Extract the [x, y] coordinate from the center of the cell holding the provided text.  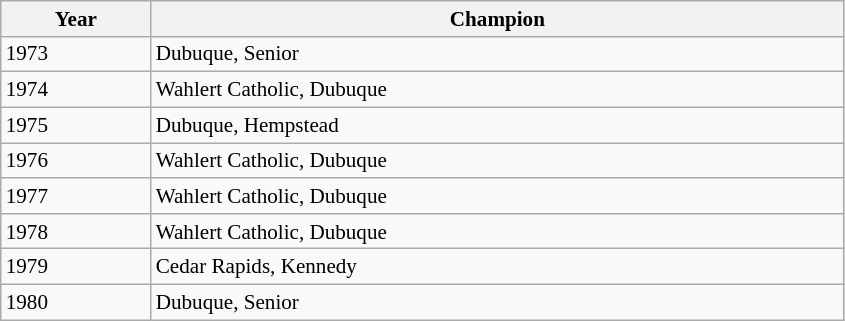
Year [76, 18]
1977 [76, 196]
Cedar Rapids, Kennedy [498, 266]
Dubuque, Hempstead [498, 124]
Champion [498, 18]
1979 [76, 266]
1976 [76, 160]
1980 [76, 302]
1974 [76, 90]
1978 [76, 230]
1975 [76, 124]
1973 [76, 54]
